Output the [x, y] coordinate of the center of the cell containing the given text.  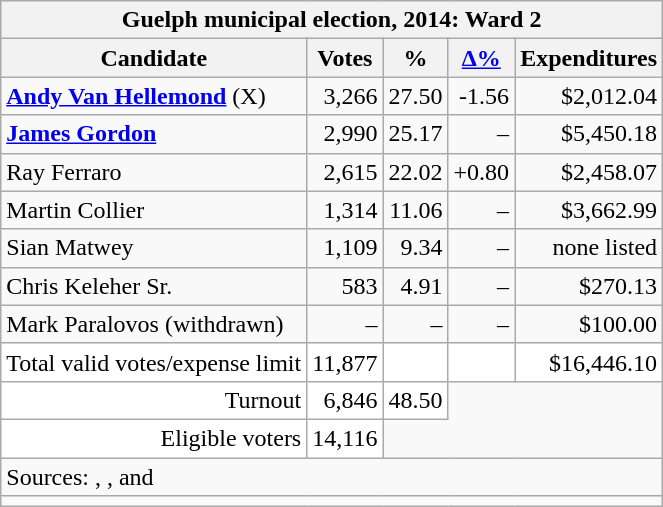
1,314 [345, 210]
1,109 [345, 248]
3,266 [345, 96]
Votes [345, 58]
583 [345, 286]
% [416, 58]
25.17 [416, 134]
4.91 [416, 286]
$270.13 [589, 286]
$2,458.07 [589, 172]
22.02 [416, 172]
Candidate [154, 58]
48.50 [416, 400]
Turnout [154, 400]
none listed [589, 248]
$3,662.99 [589, 210]
Mark Paralovos (withdrawn) [154, 324]
14,116 [345, 438]
+0.80 [482, 172]
Total valid votes/expense limit [154, 362]
Sian Matwey [154, 248]
$16,446.10 [589, 362]
2,615 [345, 172]
$2,012.04 [589, 96]
-1.56 [482, 96]
Eligible voters [154, 438]
Expenditures [589, 58]
Sources: , , and [332, 477]
27.50 [416, 96]
Martin Collier [154, 210]
Chris Keleher Sr. [154, 286]
$100.00 [589, 324]
Ray Ferraro [154, 172]
11,877 [345, 362]
James Gordon [154, 134]
Guelph municipal election, 2014: Ward 2 [332, 20]
9.34 [416, 248]
6,846 [345, 400]
Δ% [482, 58]
$5,450.18 [589, 134]
Andy Van Hellemond (X) [154, 96]
11.06 [416, 210]
2,990 [345, 134]
